Return the (X, Y) coordinate for the center point of the cell that contains the specified text.  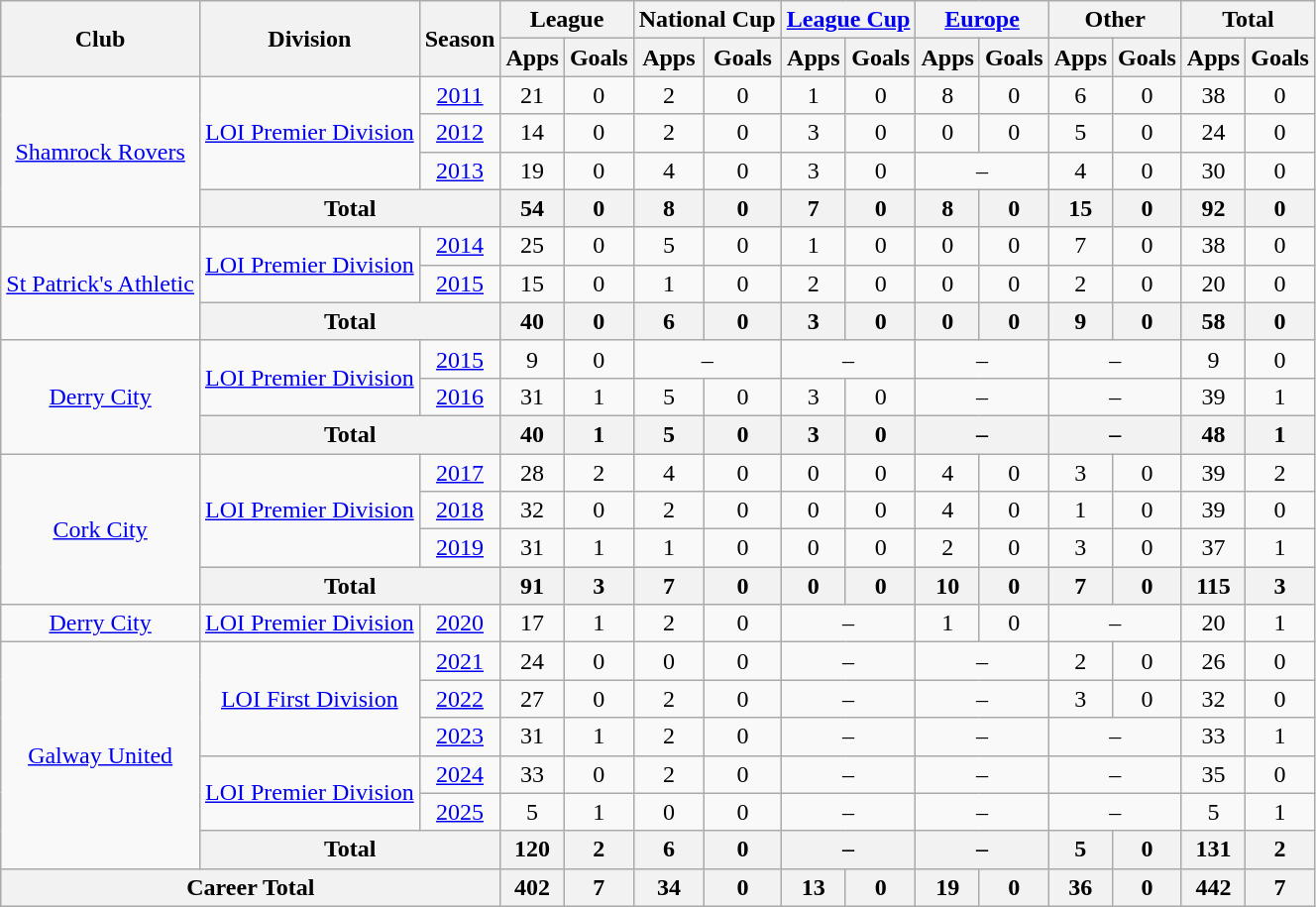
17 (532, 624)
2020 (460, 624)
30 (1213, 170)
35 (1213, 774)
21 (532, 95)
34 (669, 887)
2025 (460, 812)
48 (1213, 434)
2018 (460, 510)
2024 (460, 774)
442 (1213, 887)
2014 (460, 246)
26 (1213, 661)
Season (460, 39)
Career Total (251, 887)
25 (532, 246)
58 (1213, 321)
54 (532, 208)
League Cup (848, 20)
402 (532, 887)
91 (532, 586)
2011 (460, 95)
131 (1213, 850)
120 (532, 850)
10 (947, 586)
28 (532, 473)
2017 (460, 473)
Europe (982, 20)
92 (1213, 208)
2023 (460, 737)
2013 (460, 170)
37 (1213, 548)
Galway United (101, 755)
36 (1080, 887)
St Patrick's Athletic (101, 283)
2012 (460, 133)
27 (532, 699)
2022 (460, 699)
14 (532, 133)
League (567, 20)
115 (1213, 586)
2021 (460, 661)
2016 (460, 397)
LOI First Division (309, 699)
Division (309, 39)
2019 (460, 548)
Shamrock Rovers (101, 152)
Cork City (101, 529)
National Cup (708, 20)
Club (101, 39)
Other (1115, 20)
13 (813, 887)
